Return the (x, y) coordinate for the center point of the cell that contains the specified text.  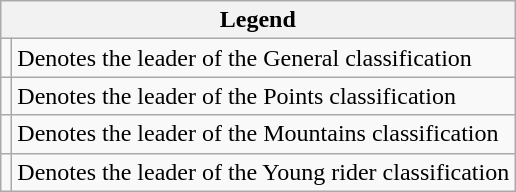
Denotes the leader of the Points classification (264, 96)
Denotes the leader of the General classification (264, 58)
Legend (258, 20)
Denotes the leader of the Young rider classification (264, 172)
Denotes the leader of the Mountains classification (264, 134)
